Return the (X, Y) coordinate for the center point of the cell that contains the specified text.  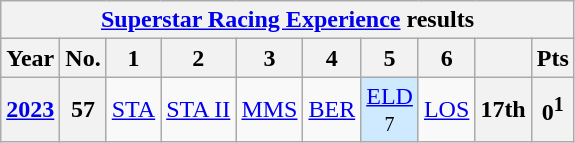
BER (332, 110)
ELD7 (390, 110)
MMS (270, 110)
Pts (552, 58)
No. (83, 58)
Superstar Racing Experience results (288, 20)
LOS (446, 110)
57 (83, 110)
6 (446, 58)
3 (270, 58)
STA (133, 110)
17th (503, 110)
5 (390, 58)
2 (198, 58)
STA II (198, 110)
1 (133, 58)
01 (552, 110)
Year (30, 58)
4 (332, 58)
2023 (30, 110)
